Return (X, Y) of the center of cell containing provided text 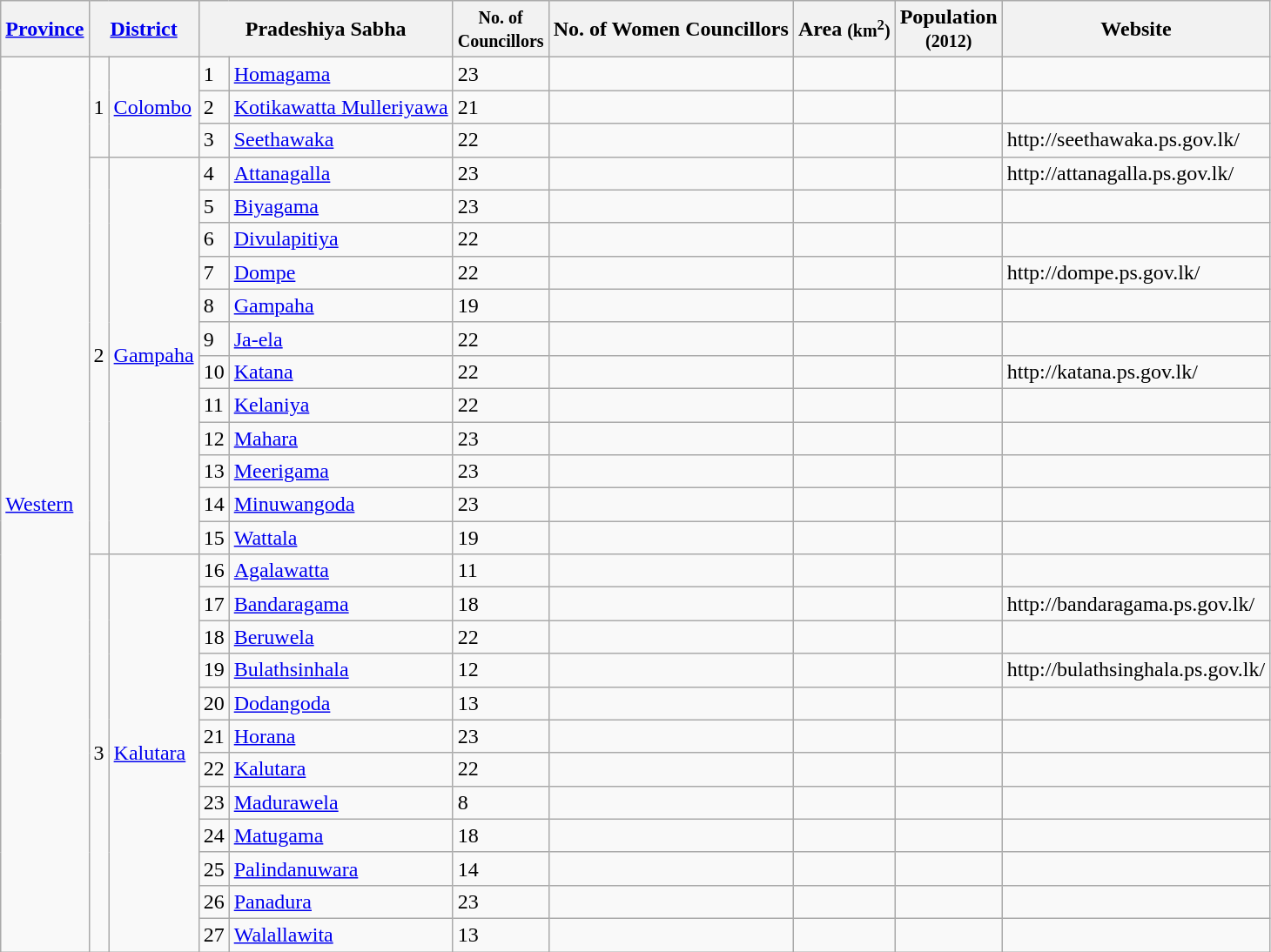
Divulapitiya (341, 239)
Bandaragama (341, 604)
25 (214, 868)
Attanagalla (341, 173)
Province (45, 30)
Kotikawatta Mulleriyawa (341, 107)
27 (214, 935)
15 (214, 538)
6 (214, 239)
Mahara (341, 438)
4 (214, 173)
24 (214, 835)
16 (214, 571)
Western (45, 505)
Area (km2) (844, 30)
Homagama (341, 74)
Panadura (341, 902)
Biyagama (341, 206)
Madurawela (341, 802)
9 (214, 339)
17 (214, 604)
No. of Women Councillors (670, 30)
Ja-ela (341, 339)
Dompe (341, 272)
Walallawita (341, 935)
http://attanagalla.ps.gov.lk/ (1136, 173)
No. ofCouncillors (501, 30)
http://katana.ps.gov.lk/ (1136, 372)
http://seethawaka.ps.gov.lk/ (1136, 140)
Palindanuwara (341, 868)
Beruwela (341, 637)
Bulathsinhala (341, 670)
Seethawaka (341, 140)
Pradeshiya Sabha (326, 30)
Dodangoda (341, 703)
Meerigama (341, 472)
Website (1136, 30)
Matugama (341, 835)
10 (214, 372)
26 (214, 902)
5 (214, 206)
District (144, 30)
Agalawatta (341, 571)
Wattala (341, 538)
http://bulathsinghala.ps.gov.lk/ (1136, 670)
Colombo (153, 107)
http://dompe.ps.gov.lk/ (1136, 272)
http://bandaragama.ps.gov.lk/ (1136, 604)
Kelaniya (341, 405)
Population(2012) (949, 30)
Minuwangoda (341, 505)
7 (214, 272)
Katana (341, 372)
Horana (341, 736)
20 (214, 703)
